Identify which cell holds the provided text, then report its (X, Y) central coordinate. 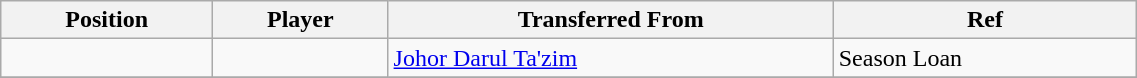
Position (107, 20)
Player (301, 20)
Transferred From (610, 20)
Ref (985, 20)
Season Loan (985, 58)
Johor Darul Ta'zim (610, 58)
